Capture the cell that displays the provided text and extract its [X, Y] central coordinate. 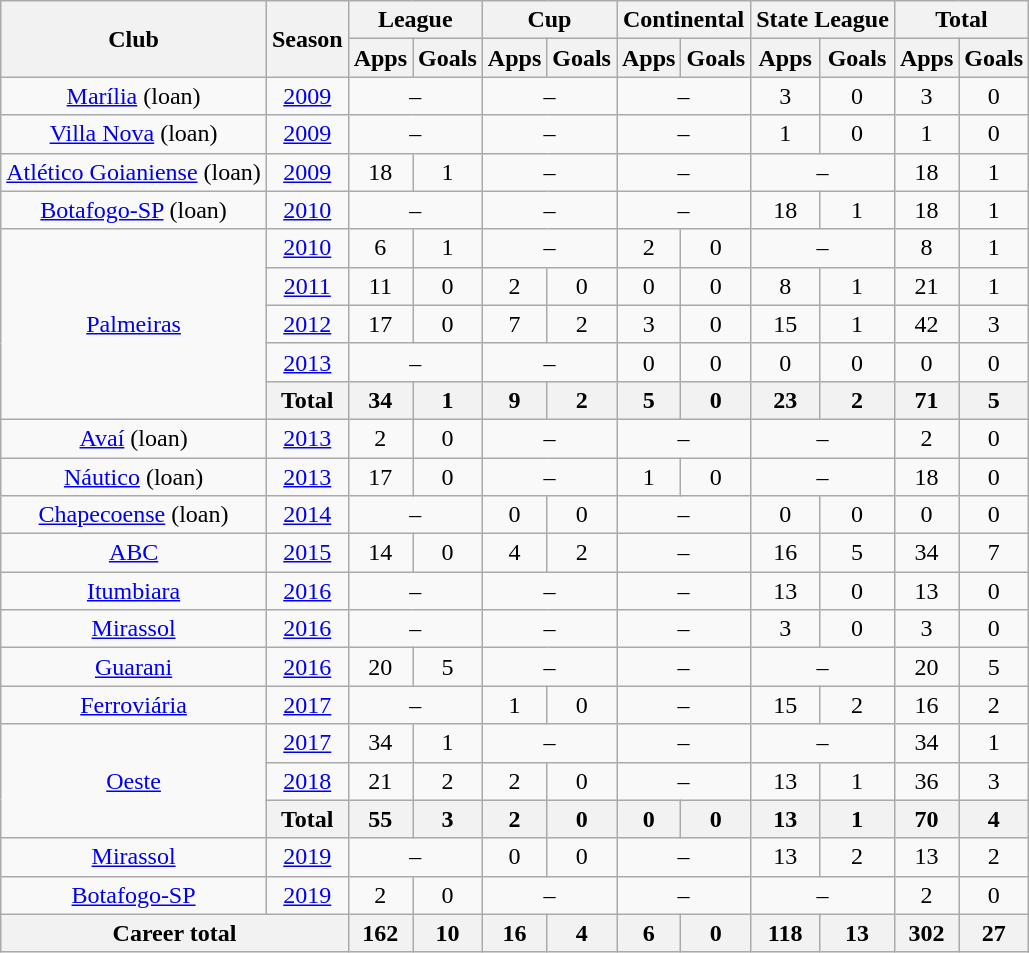
Botafogo-SP [134, 895]
Career total [174, 933]
27 [994, 933]
Cup [549, 20]
Ferroviária [134, 705]
Guarani [134, 667]
Náutico (loan) [134, 477]
2012 [307, 324]
23 [786, 400]
Itumbiara [134, 591]
2011 [307, 286]
9 [514, 400]
Oeste [134, 781]
Marília (loan) [134, 96]
70 [926, 819]
162 [380, 933]
Atlético Goianiense (loan) [134, 172]
ABC [134, 553]
Season [307, 39]
State League [823, 20]
Palmeiras [134, 324]
302 [926, 933]
2015 [307, 553]
118 [786, 933]
71 [926, 400]
League [415, 20]
14 [380, 553]
Botafogo-SP (loan) [134, 210]
55 [380, 819]
2018 [307, 781]
Chapecoense (loan) [134, 515]
Avaí (loan) [134, 438]
36 [926, 781]
Club [134, 39]
2014 [307, 515]
10 [448, 933]
Villa Nova (loan) [134, 134]
Continental [683, 20]
42 [926, 324]
11 [380, 286]
